For the text-containing cell, return its midpoint in (X, Y) coordinate format. 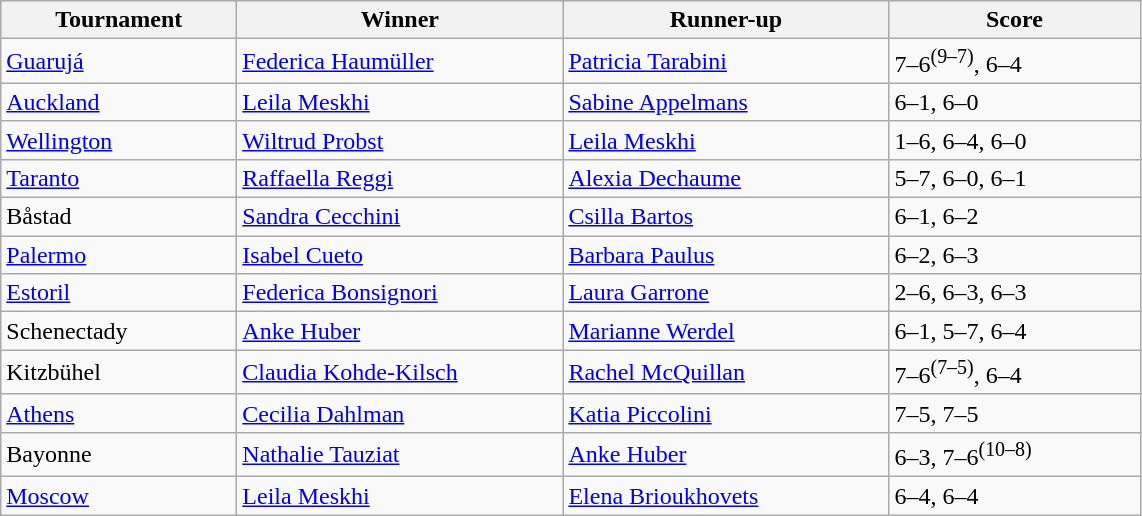
7–6(9–7), 6–4 (1014, 62)
7–5, 7–5 (1014, 413)
Sabine Appelmans (726, 102)
Kitzbühel (119, 372)
Runner-up (726, 20)
Tournament (119, 20)
Laura Garrone (726, 293)
Csilla Bartos (726, 217)
Katia Piccolini (726, 413)
Raffaella Reggi (400, 178)
Alexia Dechaume (726, 178)
7–6(7–5), 6–4 (1014, 372)
Barbara Paulus (726, 255)
2–6, 6–3, 6–3 (1014, 293)
Nathalie Tauziat (400, 454)
Båstad (119, 217)
Auckland (119, 102)
Athens (119, 413)
Elena Brioukhovets (726, 496)
Wiltrud Probst (400, 140)
6–4, 6–4 (1014, 496)
Patricia Tarabini (726, 62)
Winner (400, 20)
Guarujá (119, 62)
Estoril (119, 293)
6–2, 6–3 (1014, 255)
Rachel McQuillan (726, 372)
6–1, 6–0 (1014, 102)
Schenectady (119, 331)
6–3, 7–6(10–8) (1014, 454)
Claudia Kohde-Kilsch (400, 372)
Bayonne (119, 454)
Federica Haumüller (400, 62)
1–6, 6–4, 6–0 (1014, 140)
6–1, 6–2 (1014, 217)
6–1, 5–7, 6–4 (1014, 331)
Palermo (119, 255)
Wellington (119, 140)
Score (1014, 20)
Moscow (119, 496)
Taranto (119, 178)
Marianne Werdel (726, 331)
Isabel Cueto (400, 255)
Federica Bonsignori (400, 293)
5–7, 6–0, 6–1 (1014, 178)
Cecilia Dahlman (400, 413)
Sandra Cecchini (400, 217)
